For the text-containing cell, return its midpoint in (x, y) coordinate format. 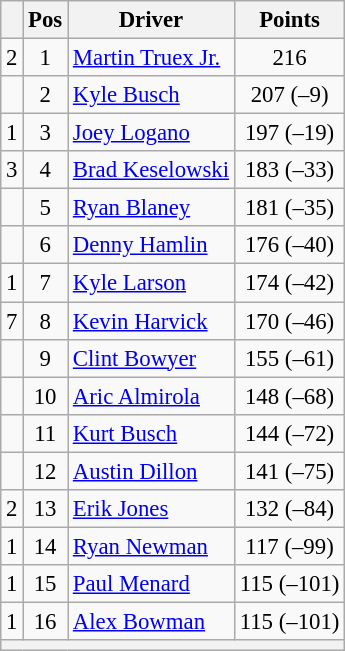
12 (46, 471)
Martin Truex Jr. (152, 58)
Erik Jones (152, 509)
Kurt Busch (152, 433)
Alex Bowman (152, 621)
Joey Logano (152, 133)
6 (46, 245)
16 (46, 621)
141 (–75) (289, 471)
144 (–72) (289, 433)
Austin Dillon (152, 471)
183 (–33) (289, 170)
Paul Menard (152, 584)
216 (289, 58)
Pos (46, 20)
9 (46, 358)
148 (–68) (289, 396)
4 (46, 170)
117 (–99) (289, 546)
14 (46, 546)
176 (–40) (289, 245)
Aric Almirola (152, 396)
Kyle Larson (152, 283)
Clint Bowyer (152, 358)
15 (46, 584)
10 (46, 396)
Brad Keselowski (152, 170)
174 (–42) (289, 283)
Denny Hamlin (152, 245)
170 (–46) (289, 321)
Ryan Newman (152, 546)
181 (–35) (289, 208)
Kevin Harvick (152, 321)
132 (–84) (289, 509)
Kyle Busch (152, 95)
197 (–19) (289, 133)
5 (46, 208)
207 (–9) (289, 95)
Points (289, 20)
11 (46, 433)
Ryan Blaney (152, 208)
13 (46, 509)
Driver (152, 20)
8 (46, 321)
155 (–61) (289, 358)
